Locate the cell with the specified text and output its (X, Y) center coordinate. 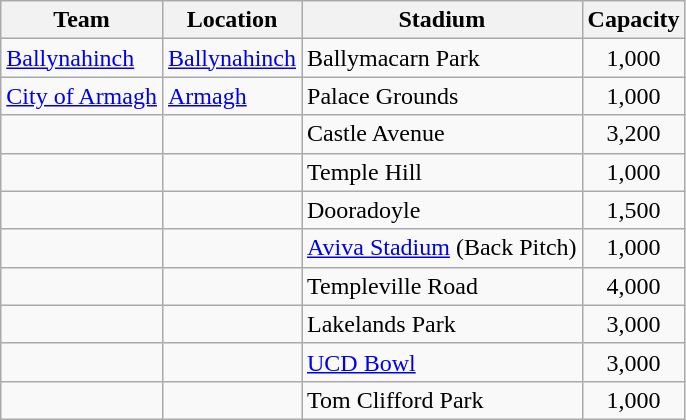
Temple Hill (442, 172)
Armagh (232, 96)
Location (232, 20)
Templeville Road (442, 286)
4,000 (634, 286)
Dooradoyle (442, 210)
Tom Clifford Park (442, 400)
Palace Grounds (442, 96)
3,200 (634, 134)
1,500 (634, 210)
Team (82, 20)
Stadium (442, 20)
Castle Avenue (442, 134)
Ballymacarn Park (442, 58)
Capacity (634, 20)
UCD Bowl (442, 362)
City of Armagh (82, 96)
Lakelands Park (442, 324)
Aviva Stadium (Back Pitch) (442, 248)
